Pinpoint the cell where the given text exists, returning its [X, Y] midpoint coordinate. 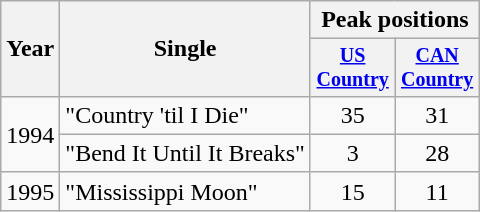
Single [186, 49]
Year [30, 49]
11 [437, 191]
US Country [352, 68]
"Bend It Until It Breaks" [186, 153]
Peak positions [394, 20]
31 [437, 115]
1994 [30, 134]
"Mississippi Moon" [186, 191]
CAN Country [437, 68]
3 [352, 153]
"Country 'til I Die" [186, 115]
28 [437, 153]
15 [352, 191]
1995 [30, 191]
35 [352, 115]
